Extract the (X, Y) coordinate from the center of the cell holding the provided text.  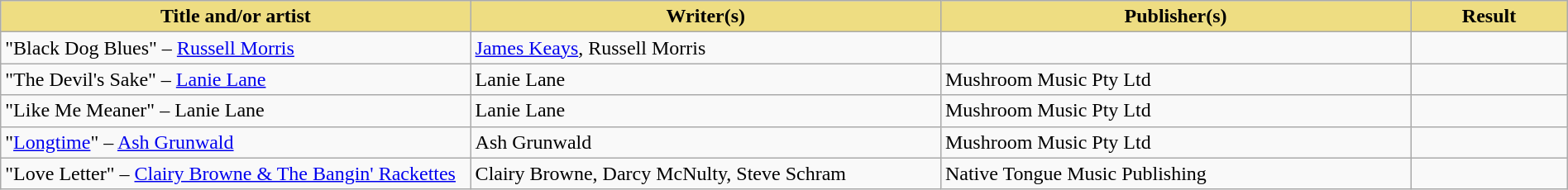
"Longtime" – Ash Grunwald (236, 142)
Writer(s) (705, 17)
Clairy Browne, Darcy McNulty, Steve Schram (705, 173)
"Love Letter" – Clairy Browne & The Bangin' Rackettes (236, 173)
Result (1489, 17)
Publisher(s) (1175, 17)
Ash Grunwald (705, 142)
Native Tongue Music Publishing (1175, 173)
"Black Dog Blues" – Russell Morris (236, 48)
"The Devil's Sake" – Lanie Lane (236, 79)
Title and/or artist (236, 17)
"Like Me Meaner" – Lanie Lane (236, 111)
James Keays, Russell Morris (705, 48)
